Provide the (x, y) coordinate of the cell's center where the given text is located.  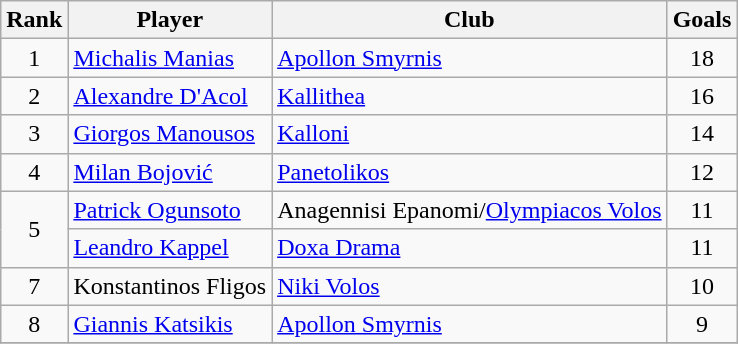
Patrick Ogunsoto (170, 210)
12 (702, 172)
Rank (34, 20)
14 (702, 134)
Club (470, 20)
18 (702, 58)
Player (170, 20)
Giorgos Manousos (170, 134)
Milan Bojović (170, 172)
Giannis Katsikis (170, 324)
Goals (702, 20)
Konstantinos Fligos (170, 286)
Anagennisi Epanomi/Olympiacos Volos (470, 210)
Niki Volos (470, 286)
9 (702, 324)
10 (702, 286)
4 (34, 172)
3 (34, 134)
Leandro Kappel (170, 248)
Doxa Drama (470, 248)
5 (34, 229)
2 (34, 96)
Alexandre D'Acol (170, 96)
Kallithea (470, 96)
7 (34, 286)
Panetolikos (470, 172)
16 (702, 96)
Kalloni (470, 134)
Michalis Manias (170, 58)
1 (34, 58)
8 (34, 324)
